Find where the given text appears and provide that cell's center as [x, y] coordinate. 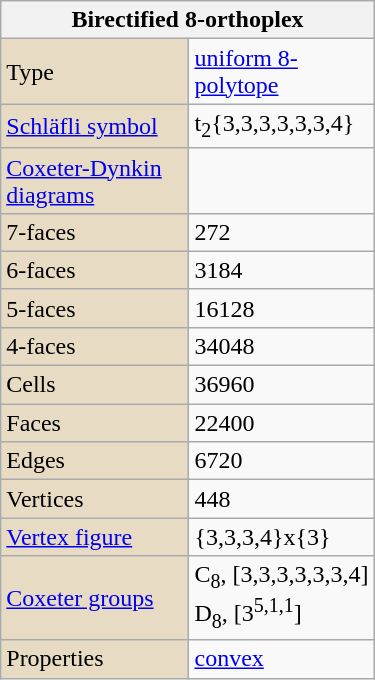
36960 [282, 385]
Coxeter-Dynkin diagrams [95, 180]
C8, [3,3,3,3,3,3,4]D8, [35,1,1] [282, 598]
Coxeter groups [95, 598]
16128 [282, 308]
5-faces [95, 308]
uniform 8-polytope [282, 72]
{3,3,3,4}x{3} [282, 537]
Vertices [95, 499]
Schläfli symbol [95, 126]
3184 [282, 270]
7-faces [95, 232]
Cells [95, 385]
Faces [95, 423]
272 [282, 232]
34048 [282, 346]
Type [95, 72]
Edges [95, 461]
448 [282, 499]
4-faces [95, 346]
Birectified 8-orthoplex [188, 20]
Vertex figure [95, 537]
22400 [282, 423]
6720 [282, 461]
t2{3,3,3,3,3,3,4} [282, 126]
convex [282, 659]
Properties [95, 659]
6-faces [95, 270]
